Provide the [X, Y] coordinate of the cell's center where the given text is located.  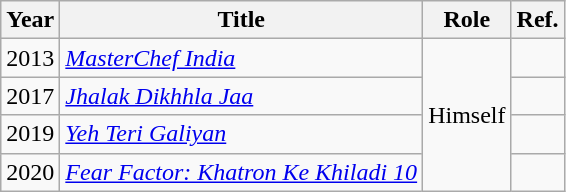
MasterChef India [242, 58]
Role [467, 20]
Fear Factor: Khatron Ke Khiladi 10 [242, 172]
2013 [30, 58]
2020 [30, 172]
Year [30, 20]
2019 [30, 134]
2017 [30, 96]
Jhalak Dikhhla Jaa [242, 96]
Ref. [538, 20]
Yeh Teri Galiyan [242, 134]
Himself [467, 115]
Title [242, 20]
